Identify which cell holds the provided text, then report its (x, y) central coordinate. 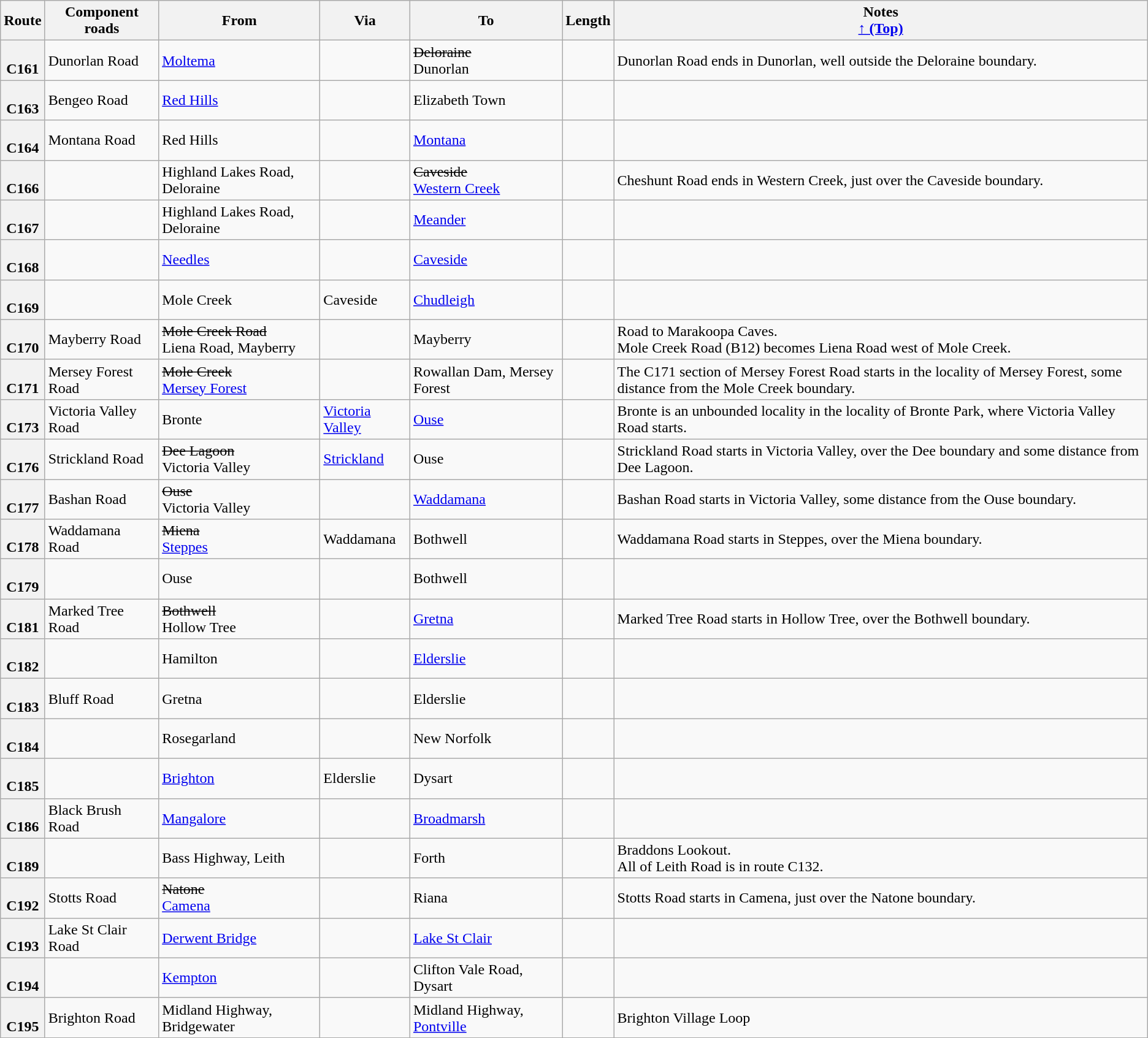
Montana (486, 140)
C167 (23, 219)
Victoria Valley Road (102, 419)
Broadmarsh (486, 818)
C186 (23, 818)
Mersey Forest Road (102, 379)
Road to Marakoopa Caves. Mole Creek Road (B12) becomes Liena Road west of Mole Creek. (881, 340)
Mole Creek (239, 299)
Mangalore (239, 818)
Caveside Western Creek (486, 180)
Braddons Lookout. All of Leith Road is in route C132. (881, 858)
Elizabeth Town (486, 101)
C184 (23, 738)
Rowallan Dam, Mersey Forest (486, 379)
Lake St Clair (486, 938)
Marked Tree Road (102, 619)
C161 (23, 60)
Stotts Road (102, 898)
Dee Lagoon Victoria Valley (239, 459)
C176 (23, 459)
Kempton (239, 977)
Bluff Road (102, 699)
C171 (23, 379)
Moltema (239, 60)
The C171 section of Mersey Forest Road starts in the locality of Mersey Forest, some distance from the Mole Creek boundary. (881, 379)
C192 (23, 898)
Dunorlan Road (102, 60)
Bronte is an unbounded locality in the locality of Bronte Park, where Victoria Valley Road starts. (881, 419)
C164 (23, 140)
Victoria Valley (365, 419)
Forth (486, 858)
Component roads (102, 21)
To (486, 21)
Strickland (365, 459)
Mole Creek Mersey Forest (239, 379)
New Norfolk (486, 738)
Length (588, 21)
From (239, 21)
C179 (23, 579)
C178 (23, 540)
Strickland Road starts in Victoria Valley, over the Dee boundary and some distance from Dee Lagoon. (881, 459)
C189 (23, 858)
Mole Creek Road Liena Road, Mayberry (239, 340)
Mayberry Road (102, 340)
Montana Road (102, 140)
C173 (23, 419)
Via (365, 21)
Hamilton (239, 658)
Waddamana Road (102, 540)
Meander (486, 219)
C177 (23, 499)
Strickland Road (102, 459)
Lake St Clair Road (102, 938)
Needles (239, 260)
Waddamana Road starts in Steppes, over the Miena boundary. (881, 540)
C182 (23, 658)
C194 (23, 977)
Bronte (239, 419)
Route (23, 21)
Chudleigh (486, 299)
Brighton Road (102, 1018)
Ouse Victoria Valley (239, 499)
C183 (23, 699)
C181 (23, 619)
C185 (23, 779)
Derwent Bridge (239, 938)
Bengeo Road (102, 101)
Bashan Road starts in Victoria Valley, some distance from the Ouse boundary. (881, 499)
C166 (23, 180)
Clifton Vale Road, Dysart (486, 977)
Natone Camena (239, 898)
Bass Highway, Leith (239, 858)
C168 (23, 260)
C193 (23, 938)
Rosegarland (239, 738)
C163 (23, 101)
Brighton (239, 779)
Mayberry (486, 340)
C170 (23, 340)
Marked Tree Road starts in Hollow Tree, over the Bothwell boundary. (881, 619)
Black Brush Road (102, 818)
Dysart (486, 779)
Midland Highway, Pontville (486, 1018)
C169 (23, 299)
Bothwell Hollow Tree (239, 619)
Miena Steppes (239, 540)
Brighton Village Loop (881, 1018)
Notes↑ (Top) (881, 21)
Bashan Road (102, 499)
Stotts Road starts in Camena, just over the Natone boundary. (881, 898)
C195 (23, 1018)
Cheshunt Road ends in Western Creek, just over the Caveside boundary. (881, 180)
Midland Highway, Bridgewater (239, 1018)
Riana (486, 898)
Dunorlan Road ends in Dunorlan, well outside the Deloraine boundary. (881, 60)
Deloraine Dunorlan (486, 60)
